Return (x, y) of the center of cell containing provided text 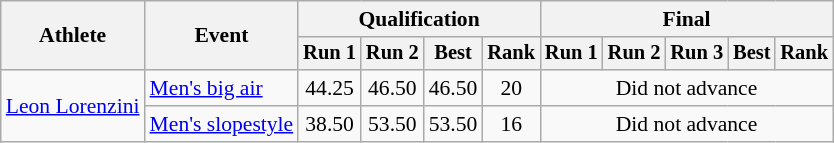
38.50 (330, 124)
20 (511, 88)
44.25 (330, 88)
Leon Lorenzini (73, 106)
16 (511, 124)
Athlete (73, 36)
Run 3 (696, 54)
Qualification (419, 19)
Men's slopestyle (222, 124)
Final (686, 19)
Event (222, 36)
Men's big air (222, 88)
